Determine the [x, y] coordinate at the center of the cell enclosing the given text.  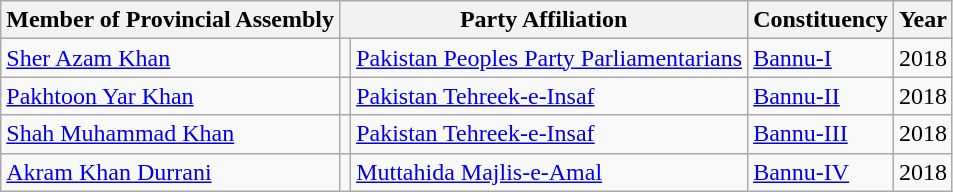
Member of Provincial Assembly [170, 20]
Shah Muhammad Khan [170, 134]
Muttahida Majlis-e-Amal [550, 172]
Sher Azam Khan [170, 58]
Akram Khan Durrani [170, 172]
Year [922, 20]
Constituency [821, 20]
Pakistan Peoples Party Parliamentarians [550, 58]
Party Affiliation [544, 20]
Bannu-IV [821, 172]
Bannu-II [821, 96]
Bannu-I [821, 58]
Pakhtoon Yar Khan [170, 96]
Bannu-III [821, 134]
